From the cell containing the given text, extract its center point as (x, y) coordinate. 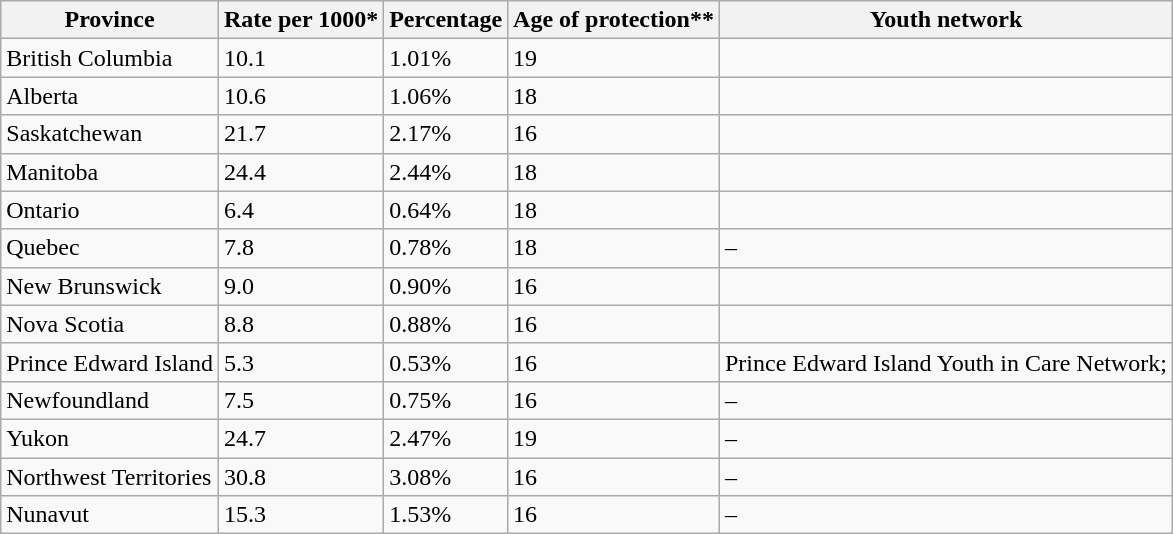
Percentage (446, 20)
30.8 (300, 477)
6.4 (300, 210)
Northwest Territories (110, 477)
9.0 (300, 286)
Alberta (110, 96)
British Columbia (110, 58)
Manitoba (110, 172)
10.6 (300, 96)
8.8 (300, 324)
2.17% (446, 134)
1.01% (446, 58)
24.7 (300, 438)
15.3 (300, 515)
1.53% (446, 515)
Rate per 1000* (300, 20)
0.78% (446, 248)
Ontario (110, 210)
10.1 (300, 58)
0.53% (446, 362)
21.7 (300, 134)
0.75% (446, 400)
Nunavut (110, 515)
Prince Edward Island (110, 362)
2.44% (446, 172)
New Brunswick (110, 286)
Province (110, 20)
Youth network (946, 20)
7.5 (300, 400)
0.88% (446, 324)
7.8 (300, 248)
24.4 (300, 172)
Yukon (110, 438)
5.3 (300, 362)
2.47% (446, 438)
Newfoundland (110, 400)
Nova Scotia (110, 324)
Quebec (110, 248)
Prince Edward Island Youth in Care Network; (946, 362)
1.06% (446, 96)
3.08% (446, 477)
0.90% (446, 286)
Age of protection** (614, 20)
Saskatchewan (110, 134)
0.64% (446, 210)
